Detect which cell encompasses the target text, then output its [x, y] center coordinate. 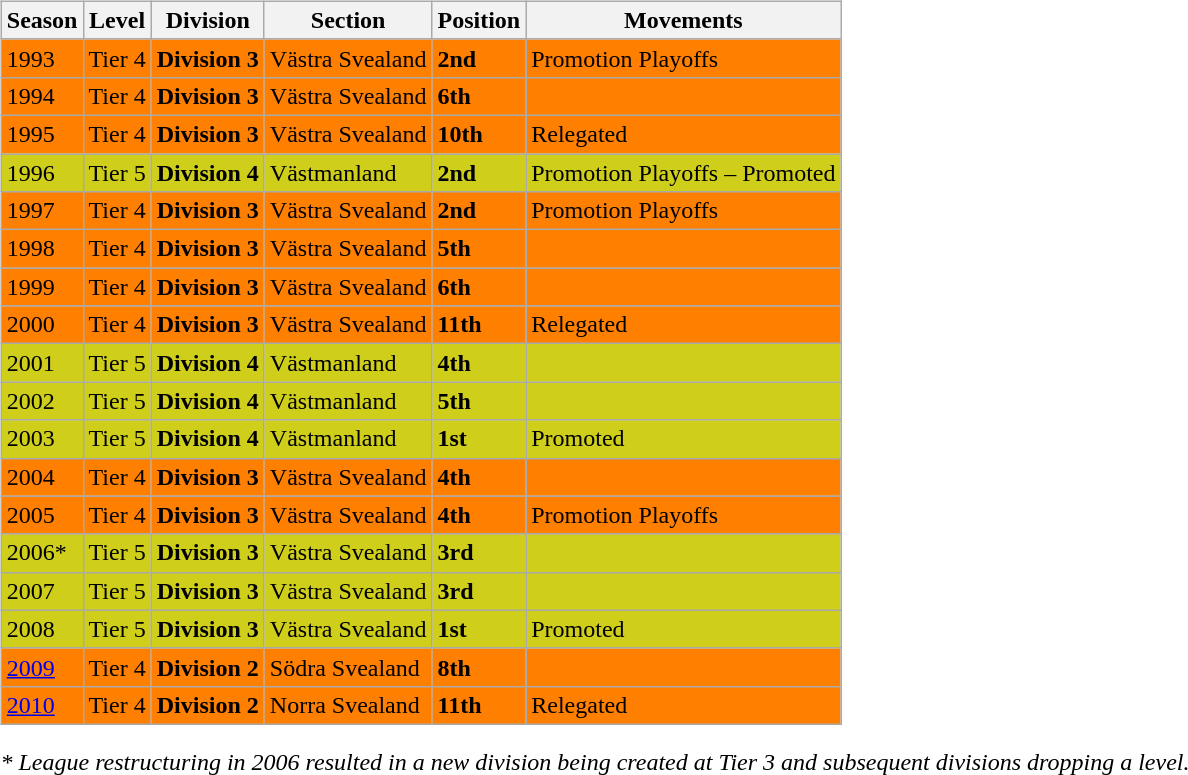
2002 [42, 401]
1993 [42, 58]
1996 [42, 173]
2006* [42, 553]
8th [479, 667]
1997 [42, 211]
1995 [42, 134]
2000 [42, 325]
1999 [42, 287]
1994 [42, 96]
2005 [42, 515]
Season [42, 20]
2003 [42, 439]
2007 [42, 591]
Norra Svealand [348, 705]
Södra Svealand [348, 667]
2008 [42, 629]
1998 [42, 249]
Level [117, 20]
Division [208, 20]
2010 [42, 705]
10th [479, 134]
2009 [42, 667]
Section [348, 20]
2001 [42, 363]
Promotion Playoffs – Promoted [684, 173]
Position [479, 20]
Movements [684, 20]
2004 [42, 477]
